Determine the (X, Y) coordinate at the center of the cell enclosing the given text.  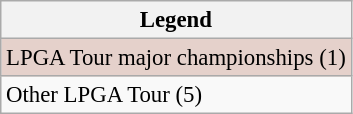
LPGA Tour major championships (1) (176, 58)
Legend (176, 20)
Other LPGA Tour (5) (176, 95)
